For the text-containing cell, return its midpoint in [X, Y] coordinate format. 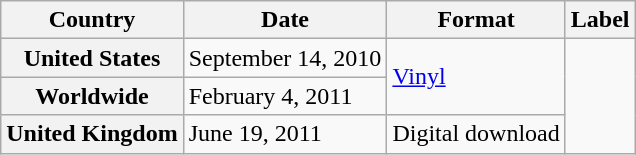
Worldwide [92, 96]
Date [285, 20]
Vinyl [476, 77]
Label [600, 20]
United States [92, 58]
Country [92, 20]
United Kingdom [92, 134]
Format [476, 20]
September 14, 2010 [285, 58]
Digital download [476, 134]
February 4, 2011 [285, 96]
June 19, 2011 [285, 134]
